Detect which cell encompasses the target text, then output its [x, y] center coordinate. 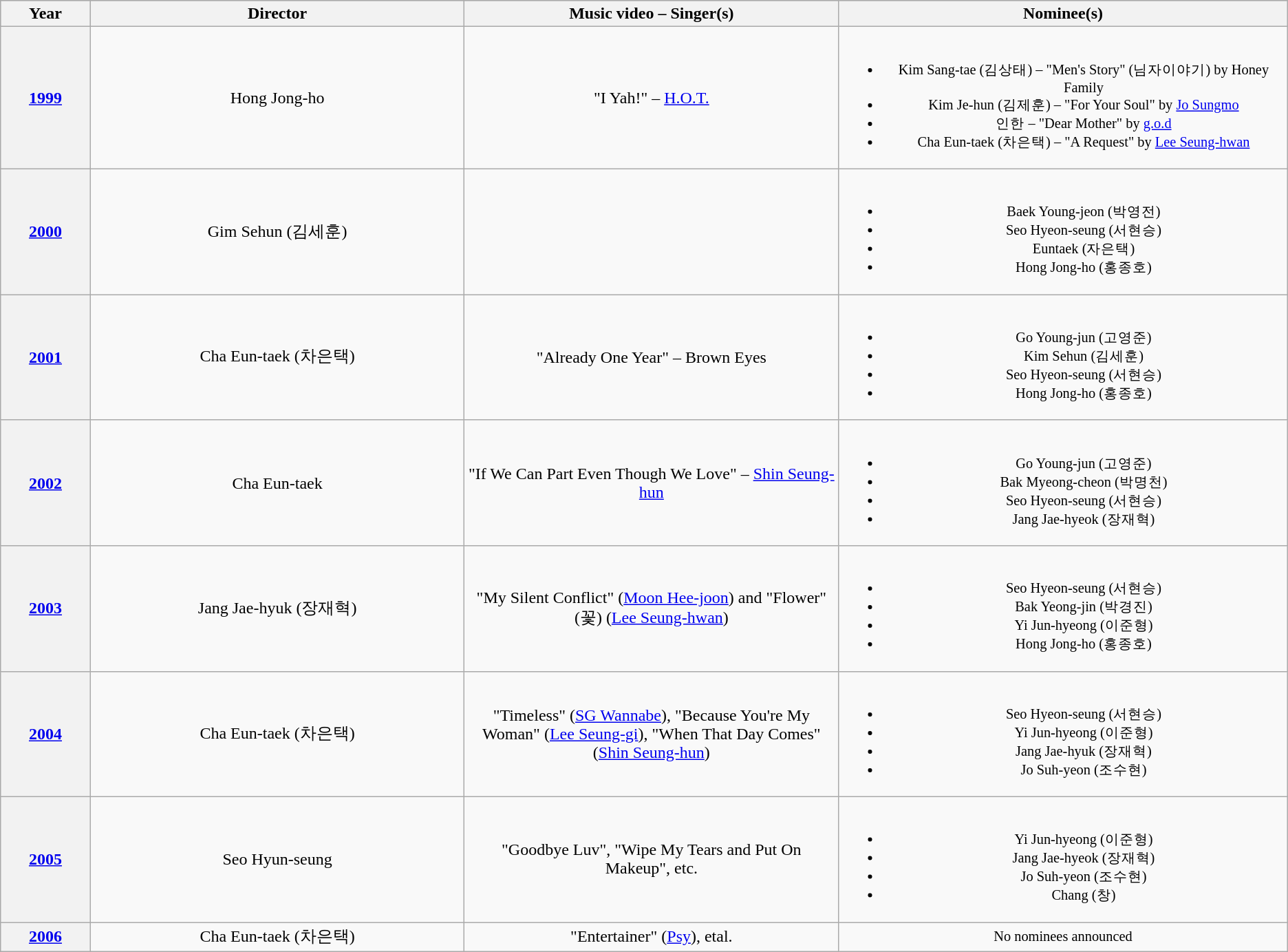
2006 [45, 938]
2004 [45, 734]
Seo Hyeon-seung (서현승)Yi Jun-hyeong (이준형)Jang Jae-hyuk (장재혁)Jo Suh-yeon (조수현) [1064, 734]
"My Silent Conflict" (Moon Hee-joon) and "Flower" (꽃) (Lee Seung-hwan) [652, 609]
"Goodbye Luv", "Wipe My Tears and Put On Makeup", etc. [652, 859]
2000 [45, 231]
"Timeless" (SG Wannabe), "Because You're My Woman" (Lee Seung-gi), "When That Day Comes" (Shin Seung-hun) [652, 734]
2002 [45, 483]
Nominee(s) [1064, 14]
Seo Hyeon-seung (서현승)Bak Yeong-jin (박경진)Yi Jun-hyeong (이준형)Hong Jong-ho (홍종호) [1064, 609]
Seo Hyun-seung [277, 859]
Go Young-jun (고영준)Bak Myeong-cheon (박명천)Seo Hyeon-seung (서현승)Jang Jae-hyeok (장재혁) [1064, 483]
Cha Eun-taek [277, 483]
2005 [45, 859]
Jang Jae-hyuk (장재혁) [277, 609]
Hong Jong-ho [277, 98]
Gim Sehun (김세훈) [277, 231]
"If We Can Part Even Though We Love" – Shin Seung-hun [652, 483]
Go Young-jun (고영준)Kim Sehun (김세훈)Seo Hyeon-seung (서현승)Hong Jong-ho (홍종호) [1064, 357]
"I Yah!" – H.O.T. [652, 98]
"Already One Year" – Brown Eyes [652, 357]
Director [277, 14]
"Entertainer" (Psy), etal. [652, 938]
Yi Jun-hyeong (이준형)Jang Jae-hyeok (장재혁)Jo Suh-yeon (조수현)Chang (창) [1064, 859]
Music video – Singer(s) [652, 14]
2003 [45, 609]
1999 [45, 98]
Year [45, 14]
No nominees announced [1064, 938]
Baek Young-jeon (박영전)Seo Hyeon-seung (서현승)Euntaek (자은택)Hong Jong-ho (홍종호) [1064, 231]
2001 [45, 357]
